Search for the cell housing the specified text and yield its (x, y) center coordinate. 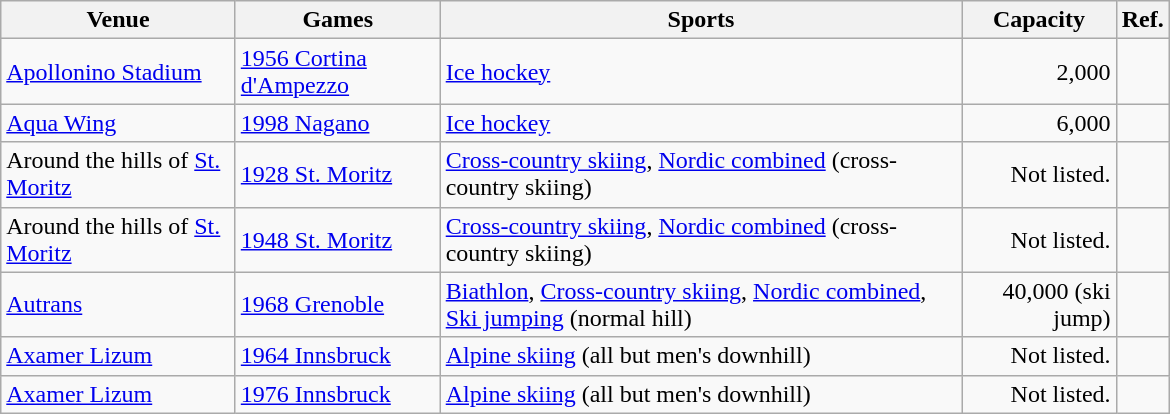
2,000 (1039, 72)
Ref. (1142, 20)
40,000 (ski jump) (1039, 304)
1968 Grenoble (338, 304)
6,000 (1039, 123)
1948 St. Moritz (338, 240)
Autrans (118, 304)
1956 Cortina d'Ampezzo (338, 72)
Aqua Wing (118, 123)
1964 Innsbruck (338, 356)
Capacity (1039, 20)
Venue (118, 20)
1928 St. Moritz (338, 174)
Biathlon, Cross-country skiing, Nordic combined, Ski jumping (normal hill) (700, 304)
Apollonino Stadium (118, 72)
1976 Innsbruck (338, 394)
1998 Nagano (338, 123)
Sports (700, 20)
Games (338, 20)
